Locate the cell with the specified text and output its (x, y) center coordinate. 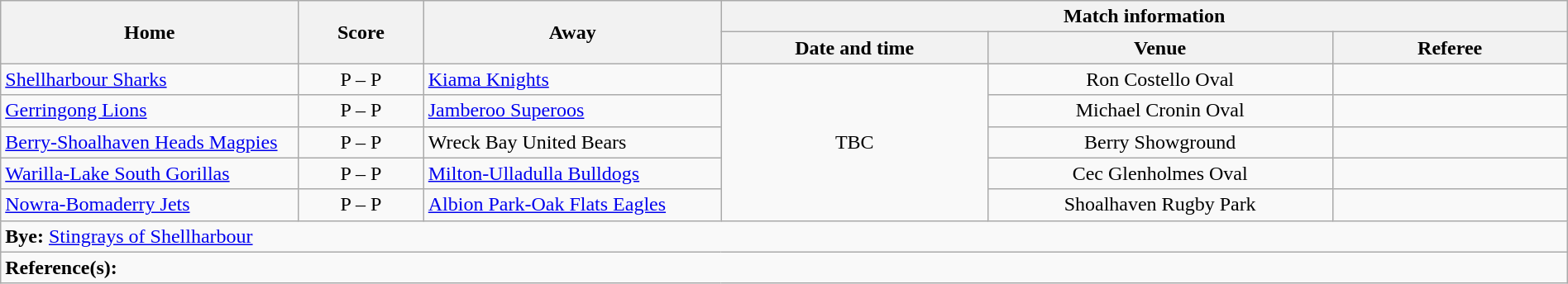
Jamberoo Superoos (572, 111)
Wreck Bay United Bears (572, 142)
Shoalhaven Rugby Park (1159, 205)
Gerringong Lions (150, 111)
Kiama Knights (572, 79)
TBC (854, 142)
Milton-Ulladulla Bulldogs (572, 173)
Albion Park-Oak Flats Eagles (572, 205)
Date and time (854, 48)
Referee (1450, 48)
Venue (1159, 48)
Michael Cronin Oval (1159, 111)
Bye: Stingrays of Shellharbour (784, 236)
Reference(s): (784, 267)
Ron Costello Oval (1159, 79)
Nowra-Bomaderry Jets (150, 205)
Home (150, 32)
Shellharbour Sharks (150, 79)
Cec Glenholmes Oval (1159, 173)
Berry Showground (1159, 142)
Away (572, 32)
Warilla-Lake South Gorillas (150, 173)
Match information (1145, 17)
Berry-Shoalhaven Heads Magpies (150, 142)
Score (361, 32)
